From the cell containing the given text, extract its center point as [x, y] coordinate. 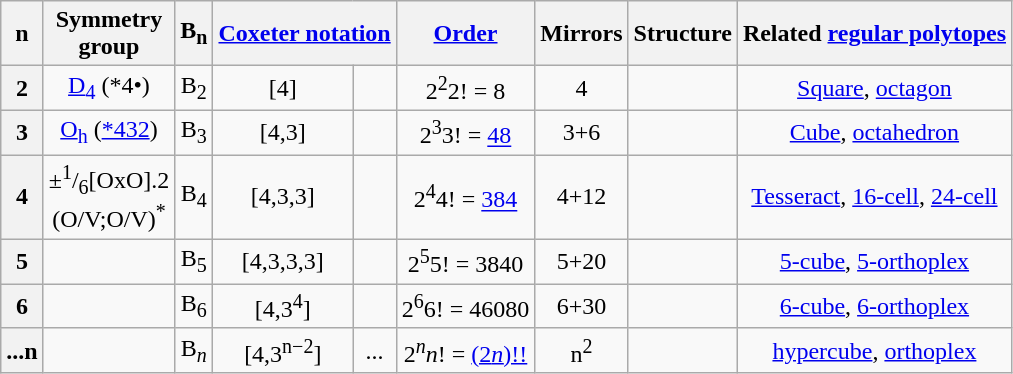
233! = 48 [466, 132]
2nn! = (2n)!! [466, 350]
±1/6[OxO].2 (O/V;O/V)* [109, 197]
6-cube, 6-orthoplex [874, 306]
3 [22, 132]
[4,3n−2] [283, 350]
5+20 [582, 262]
Order [466, 34]
222! = 8 [466, 88]
255! = 3840 [466, 262]
B2 [194, 88]
[4,3,3,3] [283, 262]
D4 (*4•) [109, 88]
B6 [194, 306]
5-cube, 5-orthoplex [874, 262]
...n [22, 350]
hypercube, orthoplex [874, 350]
2 [22, 88]
5 [22, 262]
Symmetrygroup [109, 34]
3+6 [582, 132]
6 [22, 306]
Related regular polytopes [874, 34]
Mirrors [582, 34]
[4] [283, 88]
Tesseract, 16-cell, 24-cell [874, 197]
B3 [194, 132]
n2 [582, 350]
n [22, 34]
Square, octagon [874, 88]
Cube, octahedron [874, 132]
Coxeter notation [304, 34]
... [375, 350]
Oh (*432) [109, 132]
6+30 [582, 306]
4+12 [582, 197]
B5 [194, 262]
[4,3] [283, 132]
[4,34] [283, 306]
B4 [194, 197]
244! = 384 [466, 197]
Structure [682, 34]
266! = 46080 [466, 306]
[4,3,3] [283, 197]
